Scan for the cell matching the given text and deliver its (x, y) coordinate at center. 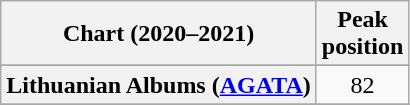
82 (362, 85)
Chart (2020–2021) (159, 34)
Peakposition (362, 34)
Lithuanian Albums (AGATA) (159, 85)
